Detect which cell encompasses the target text, then output its (x, y) center coordinate. 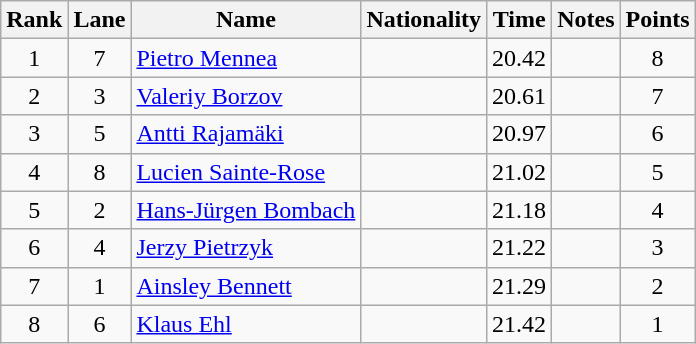
Antti Rajamäki (246, 134)
21.18 (520, 210)
Nationality (424, 20)
Valeriy Borzov (246, 96)
21.42 (520, 324)
Klaus Ehl (246, 324)
Lane (100, 20)
Points (658, 20)
Time (520, 20)
20.97 (520, 134)
Rank (34, 20)
Notes (586, 20)
Pietro Mennea (246, 58)
21.29 (520, 286)
20.61 (520, 96)
Ainsley Bennett (246, 286)
Lucien Sainte-Rose (246, 172)
Name (246, 20)
20.42 (520, 58)
Hans-Jürgen Bombach (246, 210)
21.22 (520, 248)
21.02 (520, 172)
Jerzy Pietrzyk (246, 248)
